Locate the cell with the specified text and output its [X, Y] center coordinate. 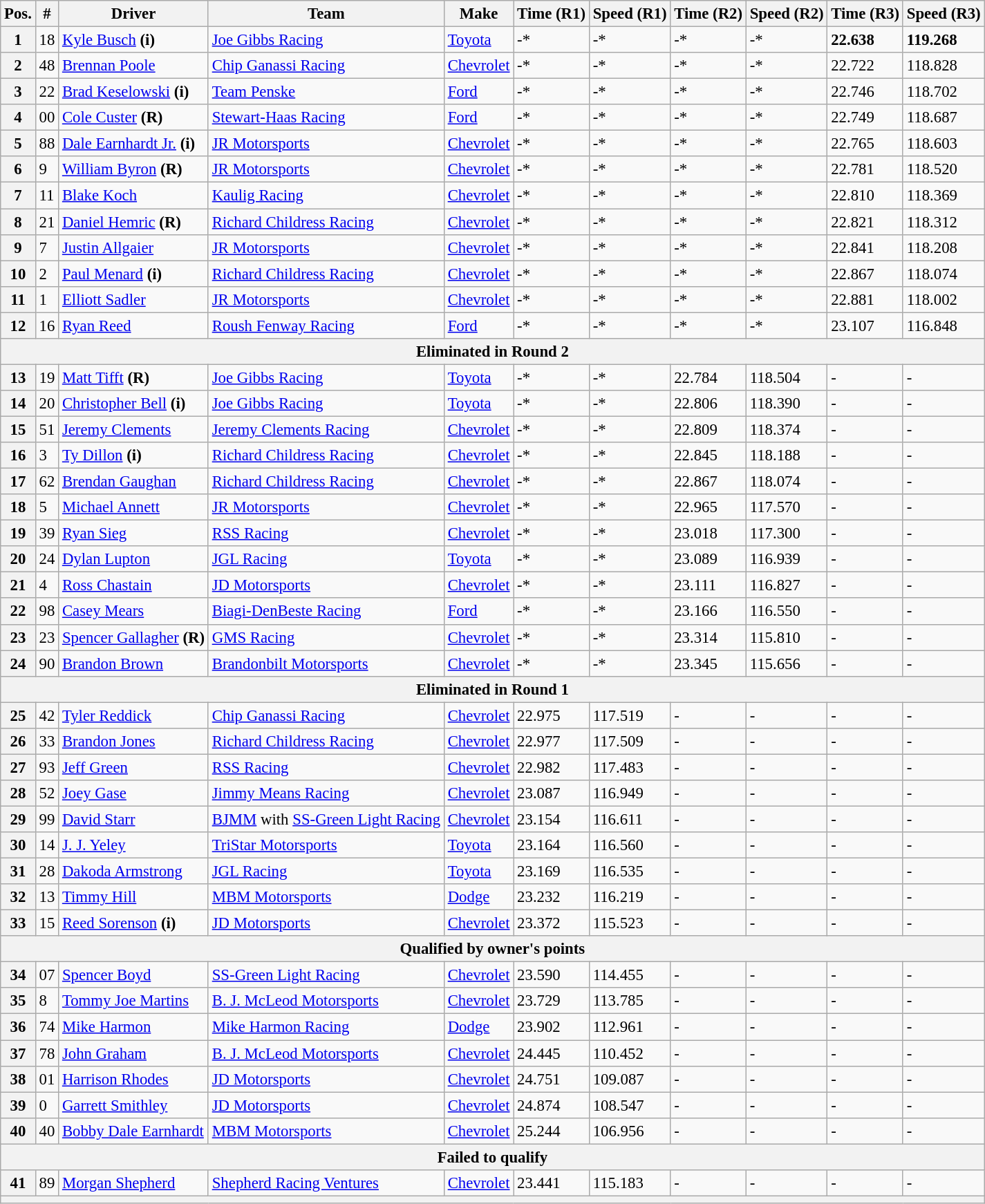
10 [18, 274]
22.765 [865, 144]
Spencer Gallagher (R) [134, 637]
118.702 [944, 92]
# [47, 14]
Brennan Poole [134, 66]
90 [47, 664]
Reed Sorenson (i) [134, 923]
118.504 [787, 377]
27 [18, 767]
Driver [134, 14]
Brandon Brown [134, 664]
Jeremy Clements [134, 429]
Paul Menard (i) [134, 274]
Dale Earnhardt Jr. (i) [134, 144]
David Starr [134, 819]
22.845 [709, 455]
106.956 [630, 1131]
116.535 [630, 872]
Team Penske [326, 92]
23.314 [709, 637]
118.208 [944, 247]
Kaulig Racing [326, 196]
Dylan Lupton [134, 559]
22.881 [865, 299]
Brendan Gaughan [134, 482]
116.611 [630, 819]
62 [47, 482]
Speed (R2) [787, 14]
Brad Keselowski (i) [134, 92]
119.268 [944, 40]
Ryan Reed [134, 326]
Ross Chastain [134, 585]
01 [47, 1079]
23.154 [552, 819]
117.519 [630, 715]
22.784 [709, 377]
BJMM with SS-Green Light Racing [326, 819]
42 [47, 715]
118.520 [944, 169]
Ryan Sieg [134, 534]
35 [18, 1001]
108.547 [630, 1105]
23.372 [552, 923]
Biagi-DenBeste Racing [326, 612]
22.810 [865, 196]
Michael Annett [134, 507]
115.183 [630, 1183]
Stewart-Haas Racing [326, 117]
Blake Koch [134, 196]
Qualified by owner's points [492, 949]
Garrett Smithley [134, 1105]
07 [47, 975]
Shepherd Racing Ventures [326, 1183]
0 [47, 1105]
23.018 [709, 534]
Eliminated in Round 2 [492, 352]
112.961 [630, 1027]
TriStar Motorsports [326, 845]
29 [18, 819]
118.188 [787, 455]
52 [47, 793]
22.821 [865, 222]
31 [18, 872]
22.746 [865, 92]
Tyler Reddick [134, 715]
114.455 [630, 975]
SS-Green Light Racing [326, 975]
Make [478, 14]
117.483 [630, 767]
Jeff Green [134, 767]
110.452 [630, 1053]
23.107 [865, 326]
24.751 [552, 1079]
Speed (R1) [630, 14]
Justin Allgaier [134, 247]
32 [18, 897]
118.687 [944, 117]
Cole Custer (R) [134, 117]
Harrison Rhodes [134, 1079]
115.810 [787, 637]
22.806 [709, 404]
116.939 [787, 559]
48 [47, 66]
17 [18, 482]
Roush Fenway Racing [326, 326]
109.087 [630, 1079]
23.345 [709, 664]
116.848 [944, 326]
Ty Dillon (i) [134, 455]
Timmy Hill [134, 897]
Spencer Boyd [134, 975]
118.390 [787, 404]
Morgan Shepherd [134, 1183]
23.902 [552, 1027]
Casey Mears [134, 612]
89 [47, 1183]
Bobby Dale Earnhardt [134, 1131]
25.244 [552, 1131]
118.374 [787, 429]
99 [47, 819]
Joey Gase [134, 793]
23.089 [709, 559]
26 [18, 742]
34 [18, 975]
Elliott Sadler [134, 299]
74 [47, 1027]
23.111 [709, 585]
23.166 [709, 612]
23.164 [552, 845]
Brandonbilt Motorsports [326, 664]
12 [18, 326]
22.809 [709, 429]
Daniel Hemric (R) [134, 222]
22.722 [865, 66]
98 [47, 612]
00 [47, 117]
118.369 [944, 196]
Dakoda Armstrong [134, 872]
Brandon Jones [134, 742]
22.841 [865, 247]
118.002 [944, 299]
41 [18, 1183]
Speed (R3) [944, 14]
Christopher Bell (i) [134, 404]
23.729 [552, 1001]
25 [18, 715]
116.949 [630, 793]
22.781 [865, 169]
Mike Harmon [134, 1027]
116.827 [787, 585]
113.785 [630, 1001]
37 [18, 1053]
23.441 [552, 1183]
22.638 [865, 40]
24.445 [552, 1053]
Jimmy Means Racing [326, 793]
23.169 [552, 872]
88 [47, 144]
Eliminated in Round 1 [492, 689]
Time (R1) [552, 14]
Kyle Busch (i) [134, 40]
118.828 [944, 66]
36 [18, 1027]
John Graham [134, 1053]
Jeremy Clements Racing [326, 429]
115.656 [787, 664]
118.312 [944, 222]
Time (R2) [709, 14]
22.982 [552, 767]
William Byron (R) [134, 169]
116.560 [630, 845]
117.570 [787, 507]
38 [18, 1079]
23.087 [552, 793]
78 [47, 1053]
118.603 [944, 144]
51 [47, 429]
23.232 [552, 897]
22.749 [865, 117]
115.523 [630, 923]
24.874 [552, 1105]
30 [18, 845]
6 [18, 169]
23.590 [552, 975]
22.977 [552, 742]
Time (R3) [865, 14]
117.509 [630, 742]
22.965 [709, 507]
116.219 [630, 897]
116.550 [787, 612]
Mike Harmon Racing [326, 1027]
Failed to qualify [492, 1157]
Matt Tifft (R) [134, 377]
22.975 [552, 715]
93 [47, 767]
117.300 [787, 534]
GMS Racing [326, 637]
Team [326, 14]
J. J. Yeley [134, 845]
Pos. [18, 14]
Tommy Joe Martins [134, 1001]
